Identify which cell holds the provided text, then report its (x, y) central coordinate. 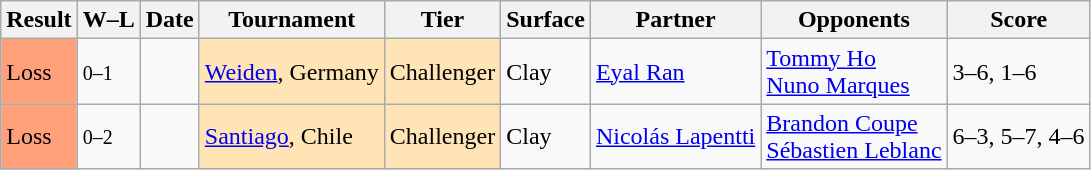
Weiden, Germany (292, 72)
Santiago, Chile (292, 136)
Tier (442, 20)
Partner (675, 20)
Eyal Ran (675, 72)
W–L (108, 20)
3–6, 1–6 (1018, 72)
Tournament (292, 20)
Tommy Ho Nuno Marques (854, 72)
0–1 (108, 72)
Brandon Coupe Sébastien Leblanc (854, 136)
Surface (546, 20)
Result (39, 20)
0–2 (108, 136)
Score (1018, 20)
Nicolás Lapentti (675, 136)
6–3, 5–7, 4–6 (1018, 136)
Date (170, 20)
Opponents (854, 20)
